Identify which cell holds the provided text, then report its [X, Y] central coordinate. 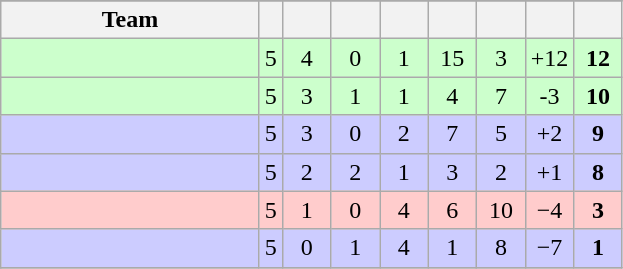
6 [452, 210]
+12 [550, 58]
Team [130, 20]
+1 [550, 172]
-3 [550, 96]
−4 [550, 210]
15 [452, 58]
12 [598, 58]
−7 [550, 248]
9 [598, 134]
+2 [550, 134]
